Scan for the cell matching the given text and deliver its [x, y] coordinate at center. 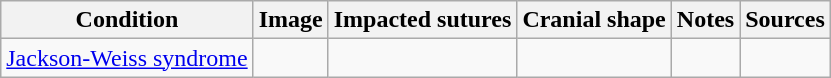
Sources [786, 20]
Impacted sutures [422, 20]
Cranial shape [594, 20]
Notes [705, 20]
Jackson-Weiss syndrome [127, 58]
Condition [127, 20]
Image [290, 20]
